Detect which cell encompasses the target text, then output its (X, Y) center coordinate. 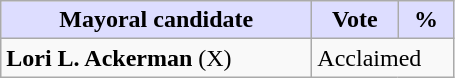
Vote (355, 20)
Lori L. Ackerman (X) (156, 58)
Mayoral candidate (156, 20)
% (426, 20)
Acclaimed (383, 58)
